Search for the cell housing the specified text and yield its (X, Y) center coordinate. 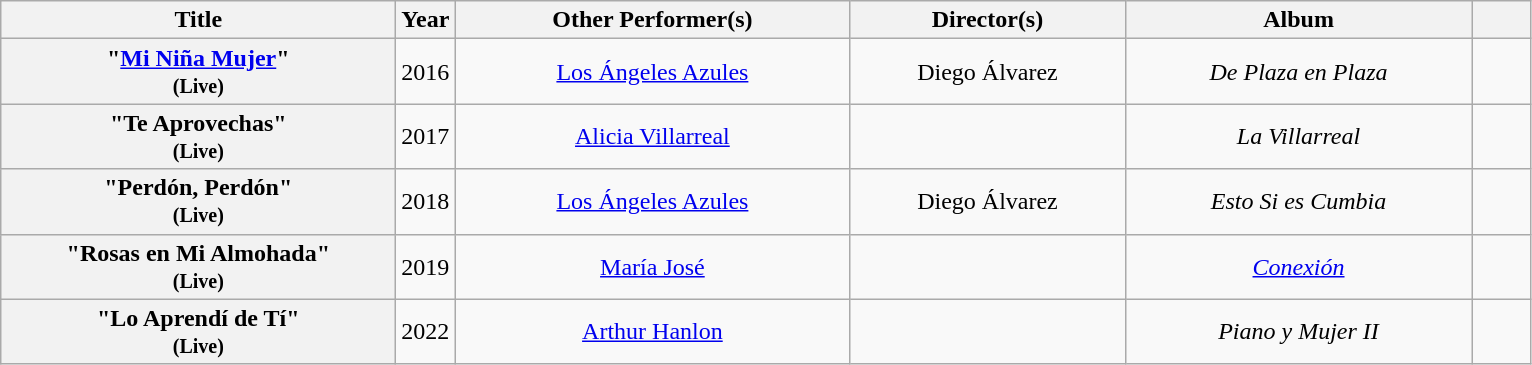
Conexión (1298, 266)
María José (652, 266)
"Te Aprovechas" (Live) (198, 136)
2016 (426, 72)
"Rosas en Mi Almohada"(Live) (198, 266)
"Lo Aprendí de Tí"(Live) (198, 332)
"Mi Niña Mujer" (Live) (198, 72)
Arthur Hanlon (652, 332)
2017 (426, 136)
Piano y Mujer II (1298, 332)
Esto Si es Cumbia (1298, 202)
Title (198, 20)
2019 (426, 266)
De Plaza en Plaza (1298, 72)
Alicia Villarreal (652, 136)
Other Performer(s) (652, 20)
La Villarreal (1298, 136)
"Perdón, Perdón" (Live) (198, 202)
Album (1298, 20)
Director(s) (988, 20)
2022 (426, 332)
2018 (426, 202)
Year (426, 20)
